Scan for the cell matching the given text and deliver its [X, Y] coordinate at center. 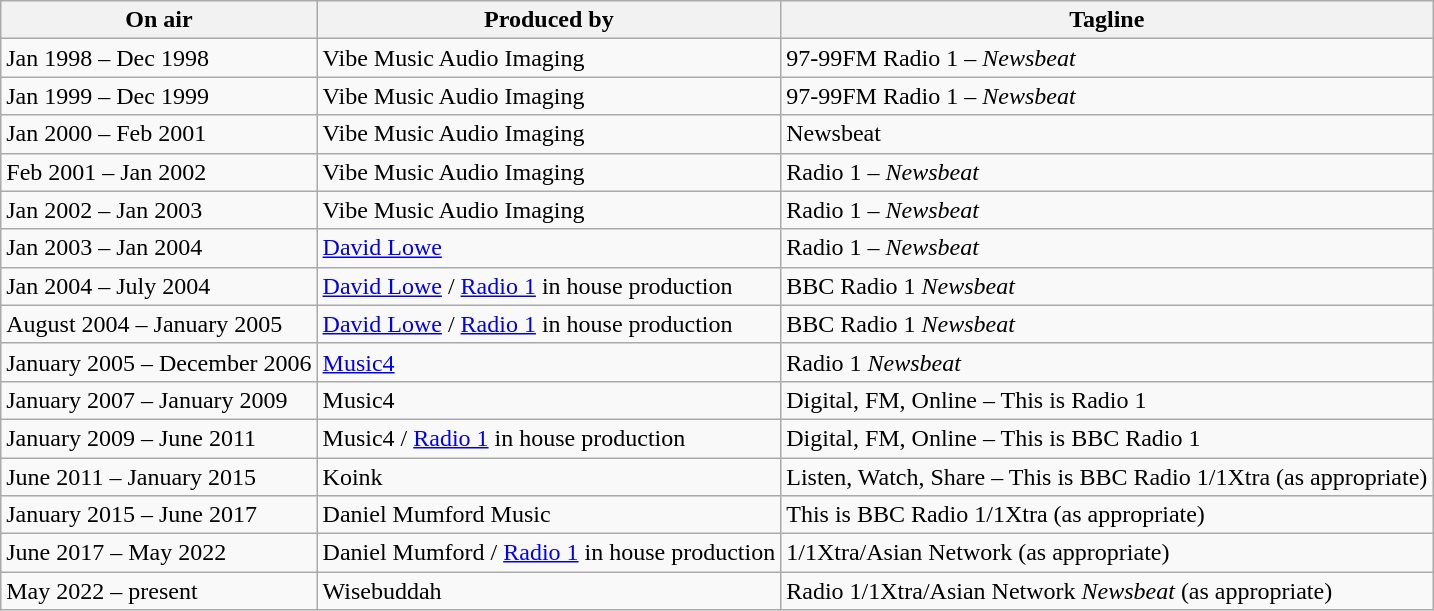
Produced by [549, 20]
January 2005 – December 2006 [159, 362]
Feb 2001 – Jan 2002 [159, 172]
January 2007 – January 2009 [159, 400]
David Lowe [549, 248]
This is BBC Radio 1/1Xtra (as appropriate) [1107, 515]
Newsbeat [1107, 134]
Daniel Mumford / Radio 1 in house production [549, 553]
Music4 / Radio 1 in house production [549, 438]
Koink [549, 477]
Radio 1 Newsbeat [1107, 362]
Jan 2003 – Jan 2004 [159, 248]
On air [159, 20]
Listen, Watch, Share – This is BBC Radio 1/1Xtra (as appropriate) [1107, 477]
Wisebuddah [549, 591]
Jan 2004 – July 2004 [159, 286]
August 2004 – January 2005 [159, 324]
Jan 2002 – Jan 2003 [159, 210]
Tagline [1107, 20]
Jan 1999 – Dec 1999 [159, 96]
Jan 1998 – Dec 1998 [159, 58]
Digital, FM, Online – This is BBC Radio 1 [1107, 438]
Daniel Mumford Music [549, 515]
January 2009 – June 2011 [159, 438]
1/1Xtra/Asian Network (as appropriate) [1107, 553]
Digital, FM, Online – This is Radio 1 [1107, 400]
June 2017 – May 2022 [159, 553]
June 2011 – January 2015 [159, 477]
January 2015 – June 2017 [159, 515]
May 2022 – present [159, 591]
Radio 1/1Xtra/Asian Network Newsbeat (as appropriate) [1107, 591]
Jan 2000 – Feb 2001 [159, 134]
